For the text-containing cell, return its midpoint in [X, Y] coordinate format. 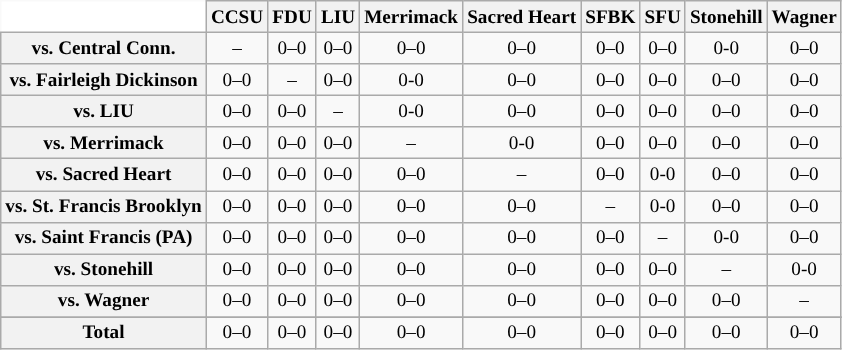
LIU [338, 17]
vs. Merrimack [104, 143]
Merrimack [412, 17]
vs. Fairleigh Dickinson [104, 80]
vs. Sacred Heart [104, 175]
Sacred Heart [522, 17]
vs. Saint Francis (PA) [104, 238]
vs. Central Conn. [104, 48]
SFU [662, 17]
SFBK [610, 17]
vs. St. Francis Brooklyn [104, 206]
Wagner [804, 17]
FDU [292, 17]
Total [104, 333]
CCSU [236, 17]
Stonehill [726, 17]
vs. LIU [104, 111]
vs. Stonehill [104, 270]
vs. Wagner [104, 301]
